Find where the given text appears and provide that cell's center as [x, y] coordinate. 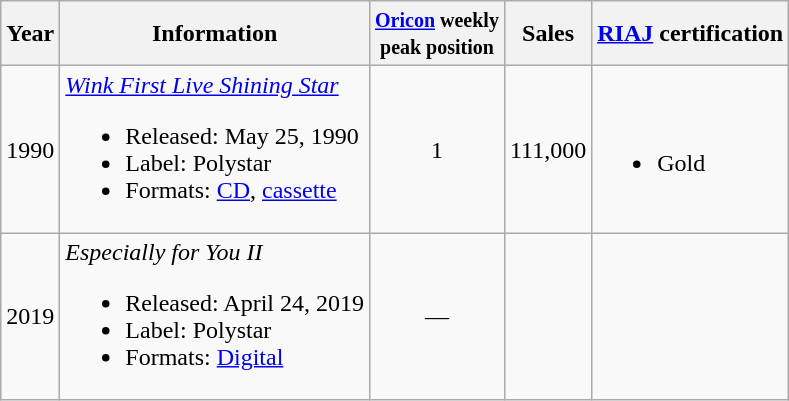
Sales [548, 34]
111,000 [548, 150]
Oricon weeklypeak position [438, 34]
2019 [30, 316]
Year [30, 34]
— [438, 316]
RIAJ certification [690, 34]
Gold [690, 150]
1 [438, 150]
Especially for You IIReleased: April 24, 2019Label: PolystarFormats: Digital [215, 316]
Information [215, 34]
Wink First Live Shining StarReleased: May 25, 1990Label: PolystarFormats: CD, cassette [215, 150]
1990 [30, 150]
